Return the [x, y] coordinate for the center point of the cell that contains the specified text.  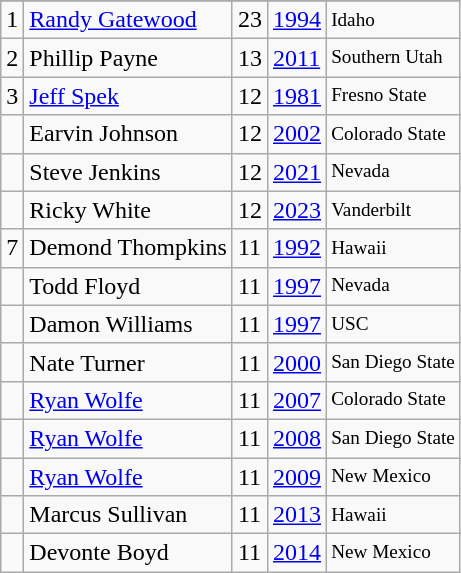
2011 [296, 58]
Demond Thompkins [128, 248]
2023 [296, 210]
Idaho [394, 20]
23 [250, 20]
1994 [296, 20]
2014 [296, 553]
2 [12, 58]
Damon Williams [128, 324]
2000 [296, 362]
13 [250, 58]
Southern Utah [394, 58]
2021 [296, 172]
1 [12, 20]
1981 [296, 96]
Ricky White [128, 210]
1992 [296, 248]
Phillip Payne [128, 58]
USC [394, 324]
Jeff Spek [128, 96]
3 [12, 96]
2002 [296, 134]
Fresno State [394, 96]
Vanderbilt [394, 210]
2009 [296, 477]
Steve Jenkins [128, 172]
2008 [296, 438]
2007 [296, 400]
Marcus Sullivan [128, 515]
Todd Floyd [128, 286]
Nate Turner [128, 362]
Devonte Boyd [128, 553]
2013 [296, 515]
Randy Gatewood [128, 20]
7 [12, 248]
Earvin Johnson [128, 134]
